Return the (X, Y) coordinate for the center point of the cell that contains the specified text.  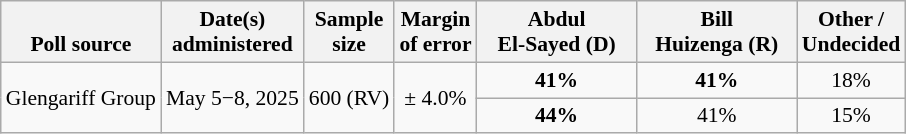
Glengariff Group (81, 98)
Other /Undecided (851, 32)
Date(s)administered (232, 32)
AbdulEl-Sayed (D) (557, 32)
Marginof error (435, 32)
15% (851, 116)
± 4.0% (435, 98)
44% (557, 116)
May 5−8, 2025 (232, 98)
BillHuizenga (R) (717, 32)
600 (RV) (350, 98)
Samplesize (350, 32)
Poll source (81, 32)
18% (851, 80)
